Pinpoint the cell where the given text exists, returning its (X, Y) midpoint coordinate. 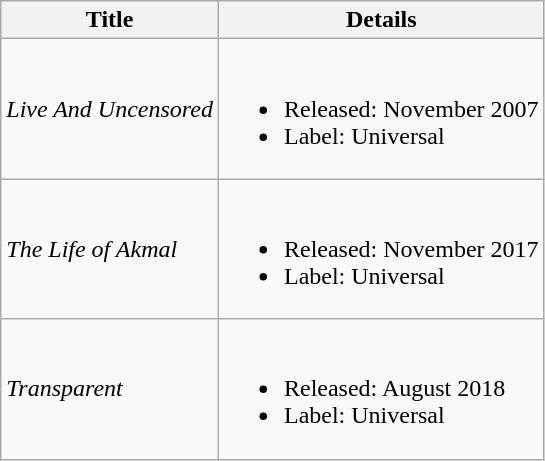
Live And Uncensored (110, 109)
Released: November 2007Label: Universal (381, 109)
Transparent (110, 389)
The Life of Akmal (110, 249)
Details (381, 20)
Released: August 2018Label: Universal (381, 389)
Released: November 2017Label: Universal (381, 249)
Title (110, 20)
